Detect which cell encompasses the target text, then output its (x, y) center coordinate. 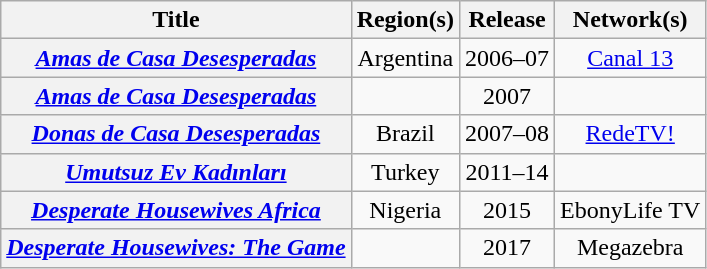
2007 (506, 96)
Network(s) (630, 20)
Turkey (405, 172)
2007–08 (506, 134)
Title (176, 20)
Desperate Housewives Africa (176, 210)
Megazebra (630, 248)
Release (506, 20)
Donas de Casa Desesperadas (176, 134)
Brazil (405, 134)
Desperate Housewives: The Game (176, 248)
2011–14 (506, 172)
Canal 13 (630, 58)
Region(s) (405, 20)
RedeTV! (630, 134)
2015 (506, 210)
Argentina (405, 58)
EbonyLife TV (630, 210)
2006–07 (506, 58)
Umutsuz Ev Kadınları (176, 172)
2017 (506, 248)
Nigeria (405, 210)
